Return [x, y] of the center of cell containing provided text 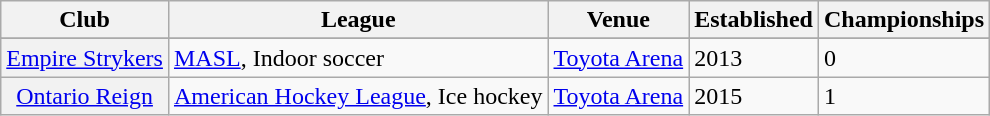
Empire Strykers [85, 58]
Championships [904, 20]
Venue [618, 20]
American Hockey League, Ice hockey [358, 96]
Established [754, 20]
Ontario Reign [85, 96]
1 [904, 96]
2015 [754, 96]
0 [904, 58]
League [358, 20]
MASL, Indoor soccer [358, 58]
2013 [754, 58]
Club [85, 20]
